Detect which cell encompasses the target text, then output its [x, y] center coordinate. 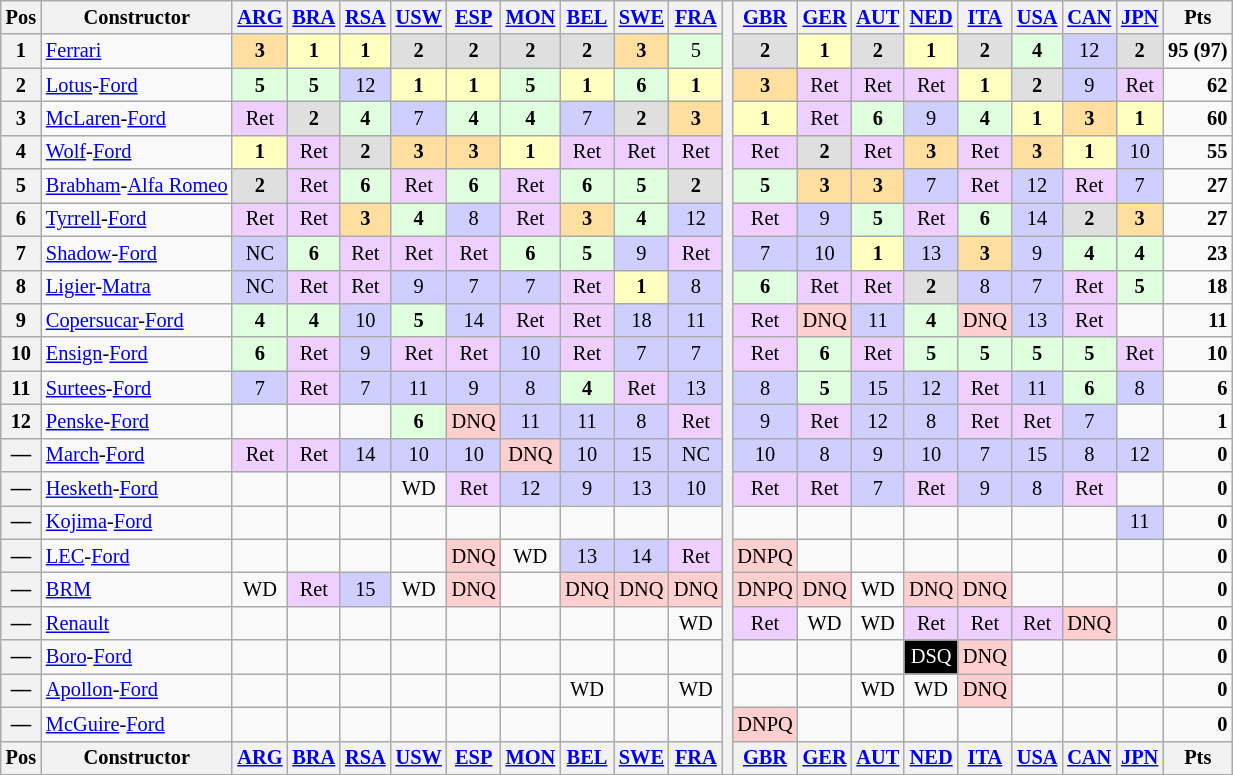
Wolf-Ford [136, 152]
Apollon-Ford [136, 690]
Copersucar-Ford [136, 320]
Renault [136, 623]
Ligier-Matra [136, 287]
DSQ [931, 657]
McGuire-Ford [136, 724]
95 (97) [1198, 51]
Surtees-Ford [136, 388]
Hesketh-Ford [136, 489]
Kojima-Ford [136, 522]
Lotus-Ford [136, 85]
McLaren-Ford [136, 118]
BRM [136, 589]
Ferrari [136, 51]
March-Ford [136, 455]
23 [1198, 253]
55 [1198, 152]
Ensign-Ford [136, 354]
Tyrrell-Ford [136, 219]
Penske-Ford [136, 421]
Brabham-Alfa Romeo [136, 186]
Boro-Ford [136, 657]
62 [1198, 85]
Shadow-Ford [136, 253]
LEC-Ford [136, 556]
60 [1198, 118]
